Determine the [x, y] coordinate at the center of the cell enclosing the given text.  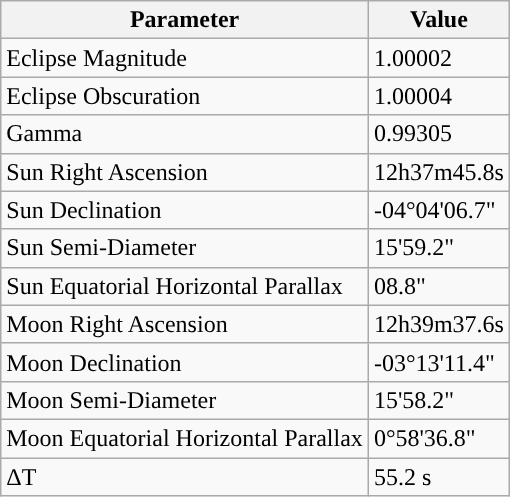
0°58'36.8" [438, 438]
12h37m45.8s [438, 172]
1.00004 [438, 96]
Sun Declination [185, 210]
ΔT [185, 477]
Moon Declination [185, 362]
Moon Right Ascension [185, 324]
Moon Semi-Diameter [185, 400]
55.2 s [438, 477]
1.00002 [438, 58]
12h39m37.6s [438, 324]
15'58.2" [438, 400]
Moon Equatorial Horizontal Parallax [185, 438]
Parameter [185, 20]
15'59.2" [438, 248]
Gamma [185, 134]
08.8" [438, 286]
Sun Equatorial Horizontal Parallax [185, 286]
Value [438, 20]
0.99305 [438, 134]
Eclipse Obscuration [185, 96]
Eclipse Magnitude [185, 58]
Sun Semi-Diameter [185, 248]
-04°04'06.7" [438, 210]
-03°13'11.4" [438, 362]
Sun Right Ascension [185, 172]
